Search for the cell housing the specified text and yield its (X, Y) center coordinate. 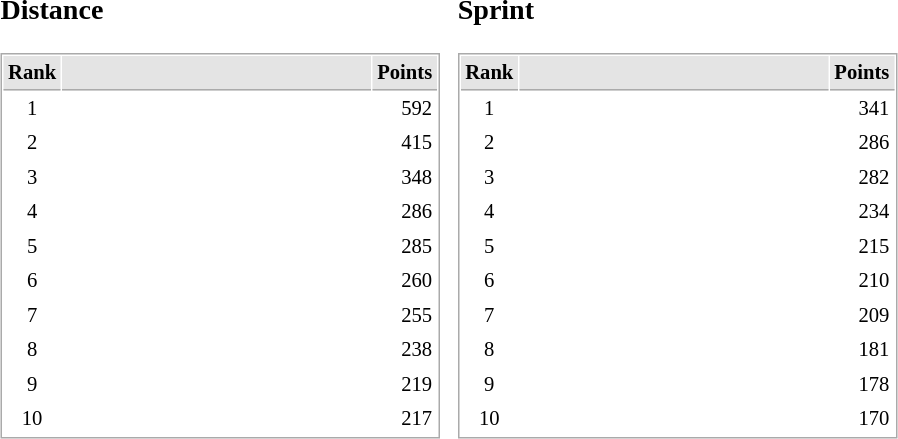
234 (862, 212)
348 (405, 178)
170 (862, 420)
178 (862, 386)
415 (405, 144)
282 (862, 178)
255 (405, 316)
181 (862, 350)
219 (405, 386)
260 (405, 282)
210 (862, 282)
238 (405, 350)
592 (405, 110)
217 (405, 420)
209 (862, 316)
341 (862, 110)
285 (405, 248)
215 (862, 248)
